Return (X, Y) of the center of cell containing provided text 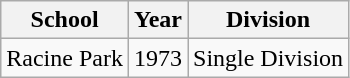
Division (268, 20)
Year (158, 20)
Single Division (268, 58)
School (65, 20)
Racine Park (65, 58)
1973 (158, 58)
